Detect which cell encompasses the target text, then output its [X, Y] center coordinate. 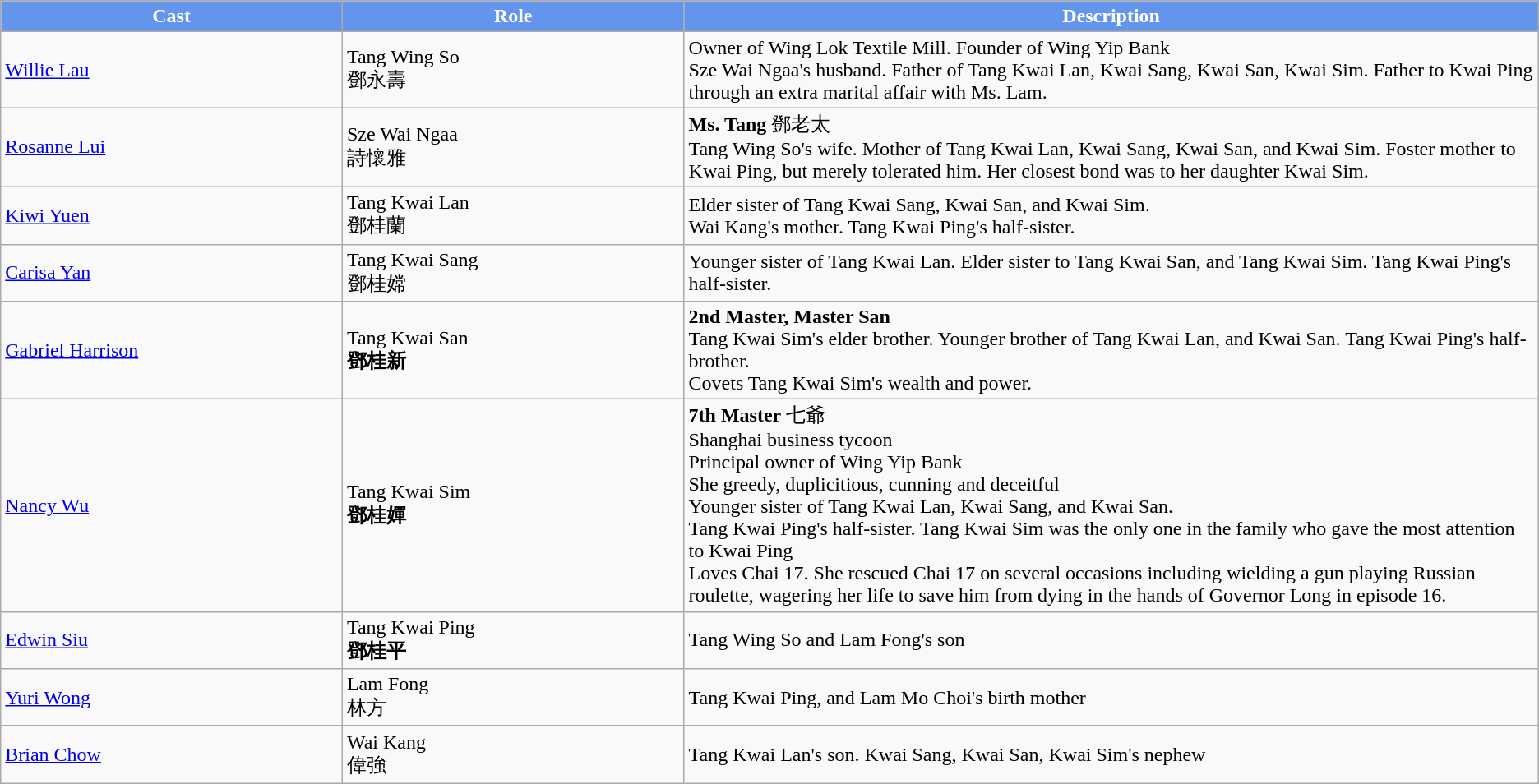
Role [513, 16]
Elder sister of Tang Kwai Sang, Kwai San, and Kwai Sim.Wai Kang's mother. Tang Kwai Ping's half-sister. [1111, 215]
Rosanne Lui [172, 148]
Tang Kwai Sim鄧桂嬋 [513, 506]
Nancy Wu [172, 506]
Tang Wing So and Lam Fong's son [1111, 640]
Gabriel Harrison [172, 350]
Wai Kang偉強 [513, 754]
Yuri Wong [172, 698]
Tang Wing So鄧永壽 [513, 70]
Kiwi Yuen [172, 215]
Lam Fong林方 [513, 698]
Tang Kwai Lan鄧桂蘭 [513, 215]
Description [1111, 16]
Cast [172, 16]
Tang Kwai Ping, and Lam Mo Choi's birth mother [1111, 698]
Tang Kwai Lan's son. Kwai Sang, Kwai San, Kwai Sim's nephew [1111, 754]
Willie Lau [172, 70]
Edwin Siu [172, 640]
Carisa Yan [172, 273]
Younger sister of Tang Kwai Lan. Elder sister to Tang Kwai San, and Tang Kwai Sim. Tang Kwai Ping's half-sister. [1111, 273]
Tang Kwai Sang鄧桂嫦 [513, 273]
Brian Chow [172, 754]
Sze Wai Ngaa詩懷雅 [513, 148]
Tang Kwai Ping鄧桂平 [513, 640]
Tang Kwai San鄧桂新 [513, 350]
